From the cell containing the given text, extract its center point as (X, Y) coordinate. 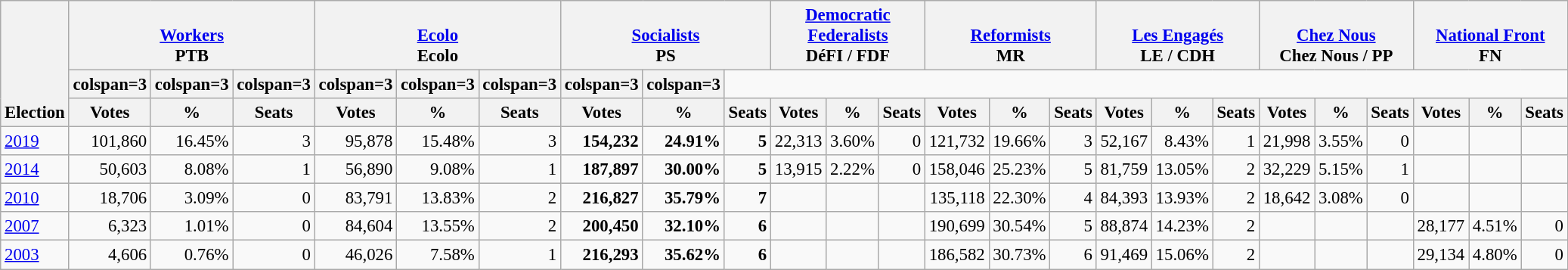
56,890 (355, 169)
50,603 (110, 169)
84,604 (355, 226)
4.51% (1495, 226)
3.08% (1341, 198)
13.05% (1182, 169)
216,293 (601, 255)
216,827 (601, 198)
8.43% (1182, 141)
4,606 (110, 255)
52,167 (1123, 141)
18,642 (1287, 198)
83,791 (355, 198)
13,915 (798, 169)
2007 (35, 226)
19.66% (1019, 141)
Les EngagésLE / CDH (1178, 36)
EcoloEcolo (437, 36)
4.80% (1495, 255)
WorkersPTB (192, 36)
9.08% (438, 169)
25.23% (1019, 169)
30.54% (1019, 226)
0.76% (191, 255)
29,134 (1441, 255)
186,582 (957, 255)
35.79% (683, 198)
15.48% (438, 141)
91,469 (1123, 255)
Democratic FederalistsDéFI / FDF (848, 36)
35.62% (683, 255)
158,046 (957, 169)
Election (35, 64)
32.10% (683, 226)
18,706 (110, 198)
16.45% (191, 141)
2.22% (853, 169)
Chez NousChez Nous / PP (1336, 36)
ReformistsMR (1010, 36)
5.15% (1341, 169)
24.91% (683, 141)
121,732 (957, 141)
14.23% (1182, 226)
3.60% (853, 141)
4 (1074, 198)
SocialistsPS (665, 36)
7 (747, 198)
46,026 (355, 255)
13.93% (1182, 198)
1.01% (191, 226)
88,874 (1123, 226)
32,229 (1287, 169)
6,323 (110, 226)
101,860 (110, 141)
135,118 (957, 198)
22,313 (798, 141)
8.08% (191, 169)
21,998 (1287, 141)
28,177 (1441, 226)
154,232 (601, 141)
81,759 (1123, 169)
95,878 (355, 141)
3.09% (191, 198)
84,393 (1123, 198)
2003 (35, 255)
13.83% (438, 198)
2010 (35, 198)
200,450 (601, 226)
190,699 (957, 226)
15.06% (1182, 255)
2019 (35, 141)
National FrontFN (1490, 36)
187,897 (601, 169)
30.73% (1019, 255)
22.30% (1019, 198)
3.55% (1341, 141)
30.00% (683, 169)
2014 (35, 169)
7.58% (438, 255)
13.55% (438, 226)
